Return the [X, Y] coordinate for the center point of the cell that contains the specified text.  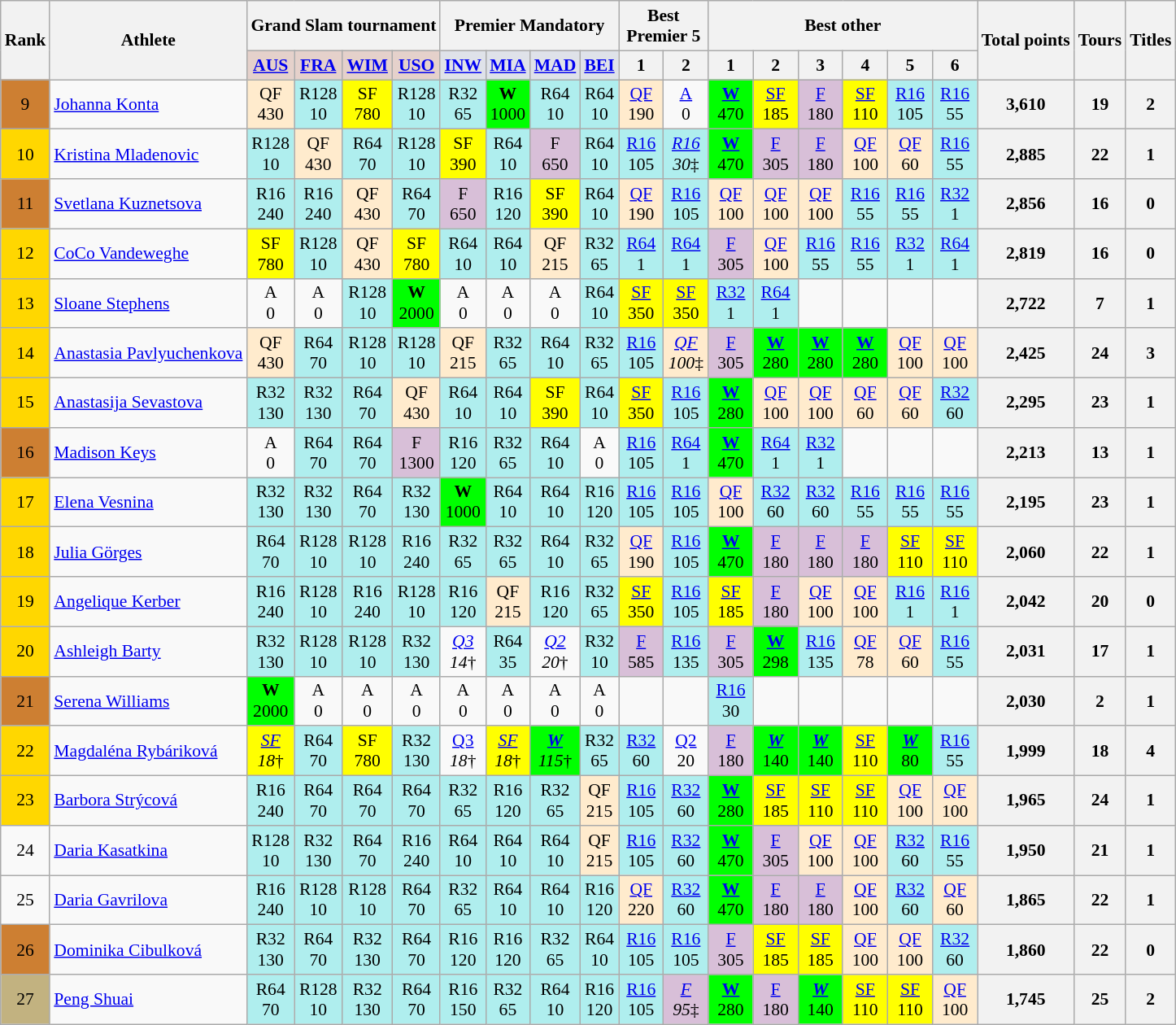
CoCo Vandeweghe [148, 254]
Total points [1026, 41]
Tours [1100, 41]
3,610 [1026, 104]
F1300 [416, 452]
2,195 [1026, 503]
QF220 [641, 900]
F585 [641, 651]
Titles [1150, 41]
7 [1100, 303]
Anastasia Pavlyuchenkova [148, 353]
Angelique Kerber [148, 602]
2,060 [1026, 552]
11 [26, 203]
2,295 [1026, 403]
15 [26, 403]
2,885 [1026, 155]
Daria Gavrilova [148, 900]
2,722 [1026, 303]
Barbora Strýcová [148, 800]
12 [26, 254]
Johanna Konta [148, 104]
MIA [507, 65]
Athlete [148, 41]
2,856 [1026, 203]
Magdaléna Rybáriková [148, 752]
6 [955, 65]
Q314† [463, 651]
1,745 [1026, 999]
27 [26, 999]
Q318† [463, 752]
Best Premier 5 [664, 26]
INW [463, 65]
BEI [599, 65]
FRA [319, 65]
1,999 [1026, 752]
26 [26, 950]
WIM [368, 65]
W115† [555, 752]
Best other [843, 26]
2,042 [1026, 602]
F95‡ [686, 999]
W80 [909, 752]
2,213 [1026, 452]
1,950 [1026, 851]
1,965 [1026, 800]
Julia Görges [148, 552]
W298 [776, 651]
14 [26, 353]
Sloane Stephens [148, 303]
Peng Shuai [148, 999]
Q220† [555, 651]
MAD [555, 65]
Elena Vesnina [148, 503]
R1630‡ [686, 155]
Kristina Mladenovic [148, 155]
Ashleigh Barty [148, 651]
2,425 [1026, 353]
QF100‡ [686, 353]
QF78 [865, 651]
Premier Mandatory [529, 26]
R16150 [463, 999]
9 [26, 104]
1,865 [1026, 900]
Serena Williams [148, 701]
10 [26, 155]
Q220 [686, 752]
Dominika Cibulková [148, 950]
R6435 [507, 651]
1,860 [1026, 950]
Svetlana Kuznetsova [148, 203]
R1630 [730, 701]
USO [416, 65]
Rank [26, 41]
2,819 [1026, 254]
R3210 [599, 651]
Madison Keys [148, 452]
Anastasija Sevastova [148, 403]
AUS [270, 65]
2,030 [1026, 701]
5 [909, 65]
Grand Slam tournament [343, 26]
2,031 [1026, 651]
Daria Kasatkina [148, 851]
